Pinpoint the cell where the given text exists, returning its [X, Y] midpoint coordinate. 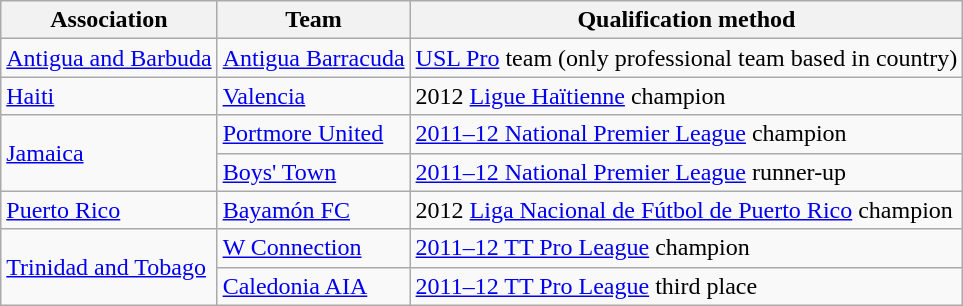
Haiti [109, 96]
Caledonia AIA [314, 286]
2011–12 TT Pro League third place [686, 286]
2012 Ligue Haïtienne champion [686, 96]
Puerto Rico [109, 210]
Team [314, 20]
2011–12 National Premier League champion [686, 134]
2011–12 National Premier League runner-up [686, 172]
W Connection [314, 248]
Qualification method [686, 20]
Trinidad and Tobago [109, 267]
Bayamón FC [314, 210]
Valencia [314, 96]
Association [109, 20]
2011–12 TT Pro League champion [686, 248]
Boys' Town [314, 172]
Antigua and Barbuda [109, 58]
2012 Liga Nacional de Fútbol de Puerto Rico champion [686, 210]
Portmore United [314, 134]
Antigua Barracuda [314, 58]
Jamaica [109, 153]
USL Pro team (only professional team based in country) [686, 58]
